Identify which cell holds the provided text, then report its [X, Y] central coordinate. 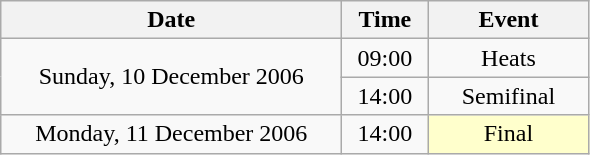
Monday, 11 December 2006 [172, 134]
Date [172, 20]
Semifinal [508, 96]
Heats [508, 58]
Final [508, 134]
Sunday, 10 December 2006 [172, 77]
09:00 [385, 58]
Time [385, 20]
Event [508, 20]
